Detect which cell encompasses the target text, then output its (x, y) center coordinate. 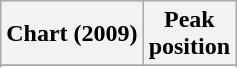
Chart (2009) (72, 34)
Peakposition (189, 34)
